Return the [X, Y] coordinate for the center point of the cell that contains the specified text.  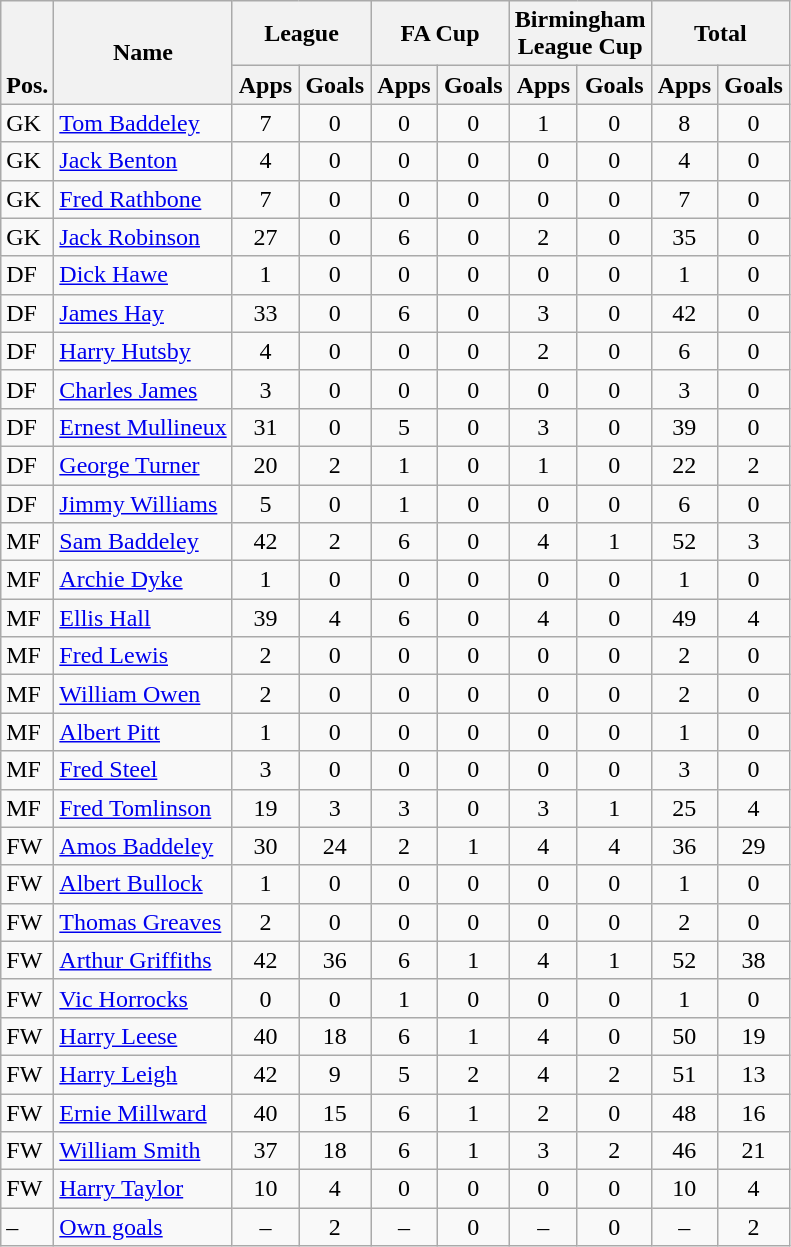
Harry Hutsby [143, 351]
16 [754, 1113]
Pos. [28, 52]
Jack Robinson [143, 237]
48 [684, 1113]
Jack Benton [143, 161]
William Owen [143, 694]
Vic Horrocks [143, 998]
William Smith [143, 1151]
Fred Rathbone [143, 199]
Arthur Griffiths [143, 960]
49 [684, 618]
Ernest Mullineux [143, 427]
50 [684, 1036]
33 [266, 313]
Harry Leigh [143, 1074]
38 [754, 960]
Harry Leese [143, 1036]
Name [143, 52]
Archie Dyke [143, 580]
25 [684, 808]
24 [335, 846]
35 [684, 237]
Tom Baddeley [143, 123]
George Turner [143, 465]
Harry Taylor [143, 1189]
Fred Tomlinson [143, 808]
46 [684, 1151]
Amos Baddeley [143, 846]
James Hay [143, 313]
31 [266, 427]
FA Cup [440, 34]
League [302, 34]
13 [754, 1074]
Jimmy Williams [143, 503]
Ellis Hall [143, 618]
Ernie Millward [143, 1113]
51 [684, 1074]
Own goals [143, 1227]
Fred Steel [143, 770]
Sam Baddeley [143, 542]
Birmingham League Cup [580, 34]
15 [335, 1113]
22 [684, 465]
29 [754, 846]
30 [266, 846]
Fred Lewis [143, 656]
Dick Hawe [143, 275]
Thomas Greaves [143, 922]
8 [684, 123]
21 [754, 1151]
Albert Pitt [143, 732]
27 [266, 237]
Charles James [143, 389]
Total [720, 34]
Albert Bullock [143, 884]
37 [266, 1151]
9 [335, 1074]
20 [266, 465]
